Capture the cell that displays the provided text and extract its [X, Y] central coordinate. 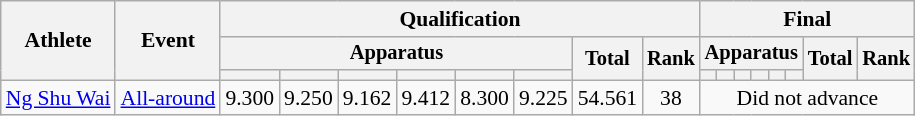
Athlete [58, 40]
9.300 [250, 98]
Did not advance [808, 98]
Qualification [460, 19]
38 [671, 98]
8.300 [484, 98]
Ng Shu Wai [58, 98]
9.412 [426, 98]
9.162 [368, 98]
Final [808, 19]
Event [168, 40]
9.250 [308, 98]
9.225 [544, 98]
All-around [168, 98]
54.561 [608, 98]
